From the cell containing the given text, extract its center point as [x, y] coordinate. 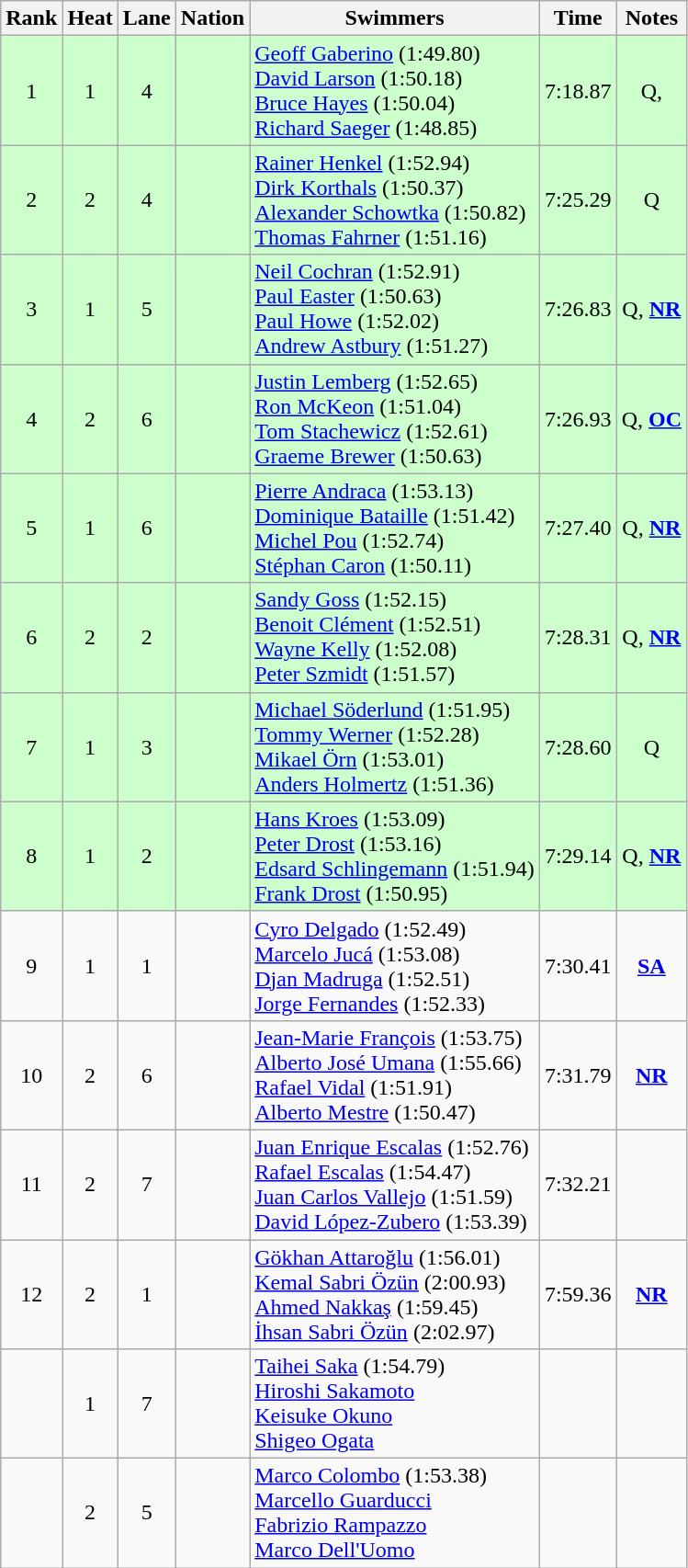
Juan Enrique Escalas (1:52.76)Rafael Escalas (1:54.47)Juan Carlos Vallejo (1:51.59)David López-Zubero (1:53.39) [395, 1184]
Justin Lemberg (1:52.65)Ron McKeon (1:51.04)Tom Stachewicz (1:52.61)Graeme Brewer (1:50.63) [395, 419]
7:29.14 [578, 857]
Michael Söderlund (1:51.95)Tommy Werner (1:52.28)Mikael Örn (1:53.01)Anders Holmertz (1:51.36) [395, 746]
7:18.87 [578, 90]
Rank [31, 18]
Cyro Delgado (1:52.49)Marcelo Jucá (1:53.08)Djan Madruga (1:52.51)Jorge Fernandes (1:52.33) [395, 965]
Jean-Marie François (1:53.75)Alberto José Umana (1:55.66)Rafael Vidal (1:51.91)Alberto Mestre (1:50.47) [395, 1075]
7:26.83 [578, 309]
Notes [651, 18]
Heat [90, 18]
Sandy Goss (1:52.15)Benoit Clément (1:52.51)Wayne Kelly (1:52.08)Peter Szmidt (1:51.57) [395, 638]
Gökhan Attaroğlu (1:56.01)Kemal Sabri Özün (2:00.93)Ahmed Nakkaş (1:59.45)İhsan Sabri Özün (2:02.97) [395, 1294]
Geoff Gaberino (1:49.80)David Larson (1:50.18)Bruce Hayes (1:50.04)Richard Saeger (1:48.85) [395, 90]
7:27.40 [578, 528]
7:26.93 [578, 419]
Pierre Andraca (1:53.13)Dominique Bataille (1:51.42)Michel Pou (1:52.74)Stéphan Caron (1:50.11) [395, 528]
10 [31, 1075]
Swimmers [395, 18]
Taihei Saka (1:54.79)Hiroshi SakamotoKeisuke OkunoShigeo Ogata [395, 1404]
7:25.29 [578, 200]
Lane [147, 18]
7:32.21 [578, 1184]
7:28.60 [578, 746]
11 [31, 1184]
Marco Colombo (1:53.38)Marcello GuarducciFabrizio RampazzoMarco Dell'Uomo [395, 1513]
8 [31, 857]
Q, [651, 90]
12 [31, 1294]
7:31.79 [578, 1075]
7:59.36 [578, 1294]
Rainer Henkel (1:52.94)Dirk Korthals (1:50.37)Alexander Schowtka (1:50.82)Thomas Fahrner (1:51.16) [395, 200]
Time [578, 18]
9 [31, 965]
7:30.41 [578, 965]
SA [651, 965]
Q, OC [651, 419]
Neil Cochran (1:52.91)Paul Easter (1:50.63)Paul Howe (1:52.02)Andrew Astbury (1:51.27) [395, 309]
Hans Kroes (1:53.09)Peter Drost (1:53.16)Edsard Schlingemann (1:51.94)Frank Drost (1:50.95) [395, 857]
Nation [212, 18]
7:28.31 [578, 638]
